Output the (x, y) coordinate of the center of the cell containing the given text.  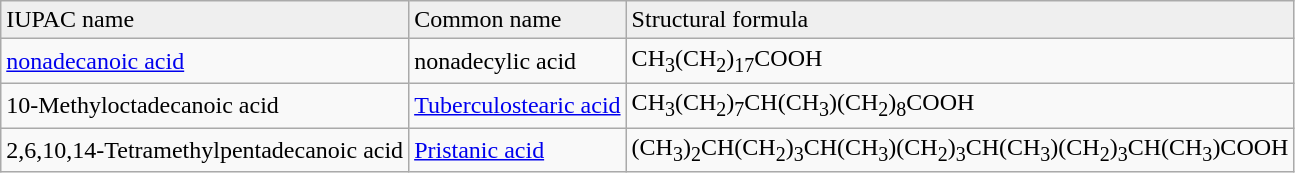
nonadecanoic acid (205, 61)
CH3(CH2)7CH(CH3)(CH2)8COOH (960, 105)
10-Methyloctadecanoic acid (205, 105)
CH3(CH2)17COOH (960, 61)
nonadecylic acid (518, 61)
Pristanic acid (518, 150)
Common name (518, 20)
Tuberculostearic acid (518, 105)
IUPAC name (205, 20)
Structural formula (960, 20)
(CH3)2CH(CH2)3CH(CH3)(CH2)3CH(CH3)(CH2)3CH(CH3)COOH (960, 150)
2,6,10,14-Tetramethylpentadecanoic acid (205, 150)
